Identify which cell holds the provided text, then report its [X, Y] central coordinate. 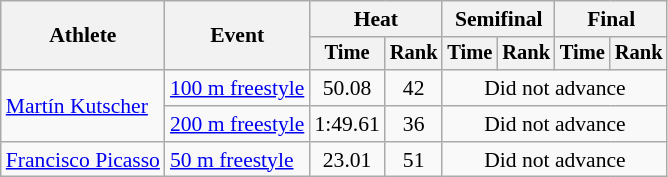
Event [237, 36]
100 m freestyle [237, 88]
Final [611, 19]
42 [414, 88]
Semifinal [498, 19]
Heat [376, 19]
Athlete [83, 36]
200 m freestyle [237, 124]
50.08 [346, 88]
Martín Kutscher [83, 106]
1:49.61 [346, 124]
36 [414, 124]
